From the cell containing the given text, extract its center point as (x, y) coordinate. 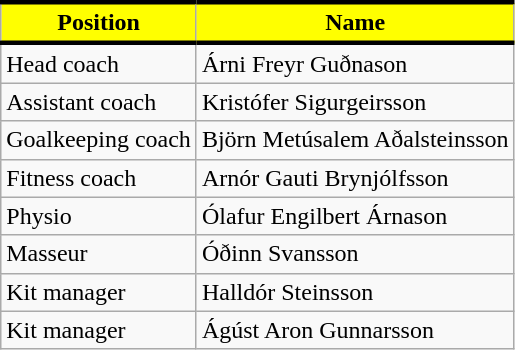
Name (355, 22)
Ólafur Engilbert Árnason (355, 216)
Óðinn Svansson (355, 254)
Fitness coach (99, 178)
Physio (99, 216)
Arnór Gauti Brynjólfsson (355, 178)
Head coach (99, 63)
Masseur (99, 254)
Position (99, 22)
Assistant coach (99, 102)
Árni Freyr Guðnason (355, 63)
Björn Metúsalem Aðalsteinsson (355, 140)
Halldór Steinsson (355, 292)
Kristófer Sigurgeirsson (355, 102)
Ágúst Aron Gunnarsson (355, 330)
Goalkeeping coach (99, 140)
